Scan for the cell matching the given text and deliver its (x, y) coordinate at center. 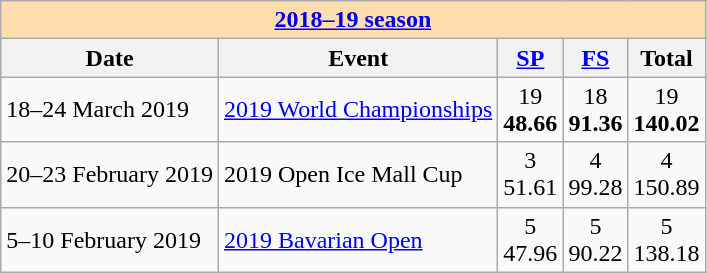
5 138.18 (666, 240)
Total (666, 58)
18–24 March 2019 (110, 110)
SP (530, 58)
2018–19 season (353, 20)
18 91.36 (596, 110)
Date (110, 58)
5 47.96 (530, 240)
Event (358, 58)
4 99.28 (596, 174)
2019 World Championships (358, 110)
5 90.22 (596, 240)
2019 Open Ice Mall Cup (358, 174)
FS (596, 58)
19 140.02 (666, 110)
3 51.61 (530, 174)
4 150.89 (666, 174)
5–10 February 2019 (110, 240)
2019 Bavarian Open (358, 240)
20–23 February 2019 (110, 174)
19 48.66 (530, 110)
